Pinpoint the cell where the given text exists, returning its (x, y) midpoint coordinate. 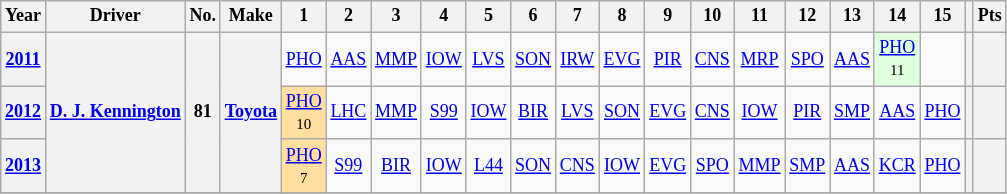
Year (24, 16)
7 (577, 16)
3 (396, 16)
81 (202, 112)
Make (250, 16)
PHO7 (304, 166)
12 (808, 16)
D. J. Kennington (115, 112)
8 (622, 16)
Toyota (250, 112)
PHO11 (897, 59)
PHO10 (304, 113)
9 (668, 16)
13 (852, 16)
11 (760, 16)
10 (713, 16)
2012 (24, 113)
LHC (348, 113)
2 (348, 16)
No. (202, 16)
2013 (24, 166)
14 (897, 16)
6 (534, 16)
15 (942, 16)
KCR (897, 166)
2011 (24, 59)
L44 (488, 166)
Driver (115, 16)
Pts (990, 16)
MRP (760, 59)
1 (304, 16)
4 (444, 16)
IRW (577, 59)
5 (488, 16)
